Output the (X, Y) coordinate of the center of the cell containing the given text.  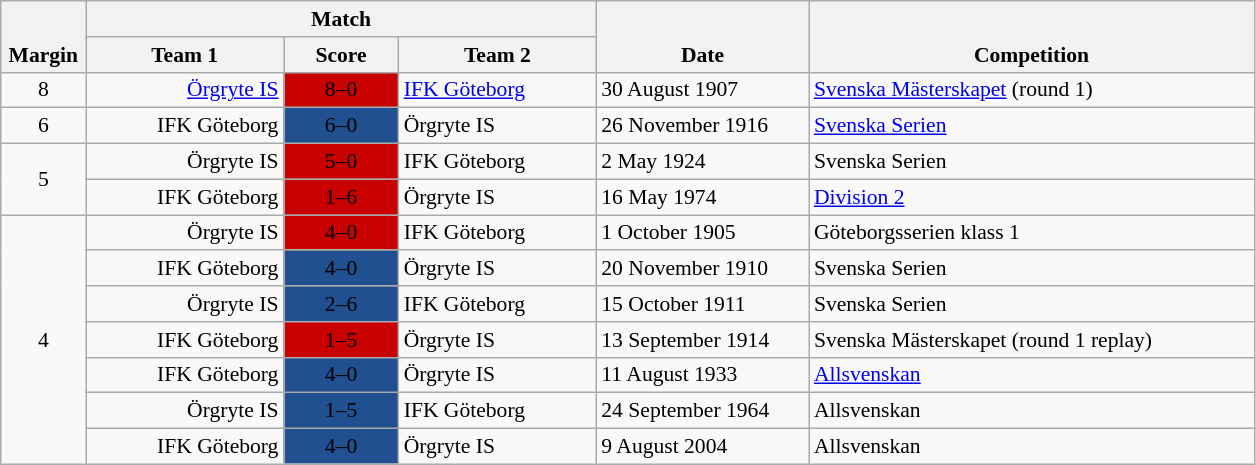
11 August 1933 (702, 375)
16 May 1974 (702, 197)
5–0 (342, 162)
5 (44, 180)
Margin (44, 36)
Team 2 (498, 55)
6–0 (342, 126)
1 October 1905 (702, 233)
Svenska Mästerskapet (round 1) (1032, 90)
8 (44, 90)
15 October 1911 (702, 304)
Svenska Mästerskapet (round 1 replay) (1032, 340)
Göteborgsserien klass 1 (1032, 233)
26 November 1916 (702, 126)
30 August 1907 (702, 90)
24 September 1964 (702, 411)
20 November 1910 (702, 269)
4 (44, 340)
Team 1 (185, 55)
Division 2 (1032, 197)
8–0 (342, 90)
2–6 (342, 304)
13 September 1914 (702, 340)
2 May 1924 (702, 162)
Date (702, 36)
6 (44, 126)
Competition (1032, 36)
1–6 (342, 197)
Score (342, 55)
Match (341, 19)
9 August 2004 (702, 447)
